From the cell containing the given text, extract its center point as (X, Y) coordinate. 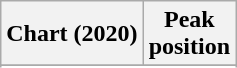
Chart (2020) (72, 34)
Peakposition (189, 34)
